Find where the given text appears and provide that cell's center as [x, y] coordinate. 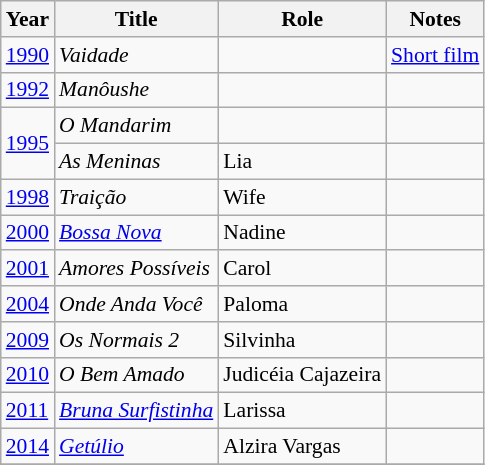
Year [28, 19]
1998 [28, 197]
Carol [302, 269]
Traição [136, 197]
1992 [28, 90]
Os Normais 2 [136, 340]
Getúlio [136, 447]
Silvinha [302, 340]
Onde Anda Você [136, 304]
Larissa [302, 411]
Nadine [302, 233]
2004 [28, 304]
Title [136, 19]
Lia [302, 162]
Notes [435, 19]
2011 [28, 411]
2009 [28, 340]
Bossa Nova [136, 233]
Amores Possíveis [136, 269]
1995 [28, 144]
Vaidade [136, 55]
Role [302, 19]
2000 [28, 233]
1990 [28, 55]
2001 [28, 269]
Paloma [302, 304]
O Mandarim [136, 126]
Wife [302, 197]
2014 [28, 447]
O Bem Amado [136, 375]
Alzira Vargas [302, 447]
Short film [435, 55]
As Meninas [136, 162]
Judicéia Cajazeira [302, 375]
Bruna Surfistinha [136, 411]
2010 [28, 375]
Manôushe [136, 90]
